Return (X, Y) of the center of cell containing provided text 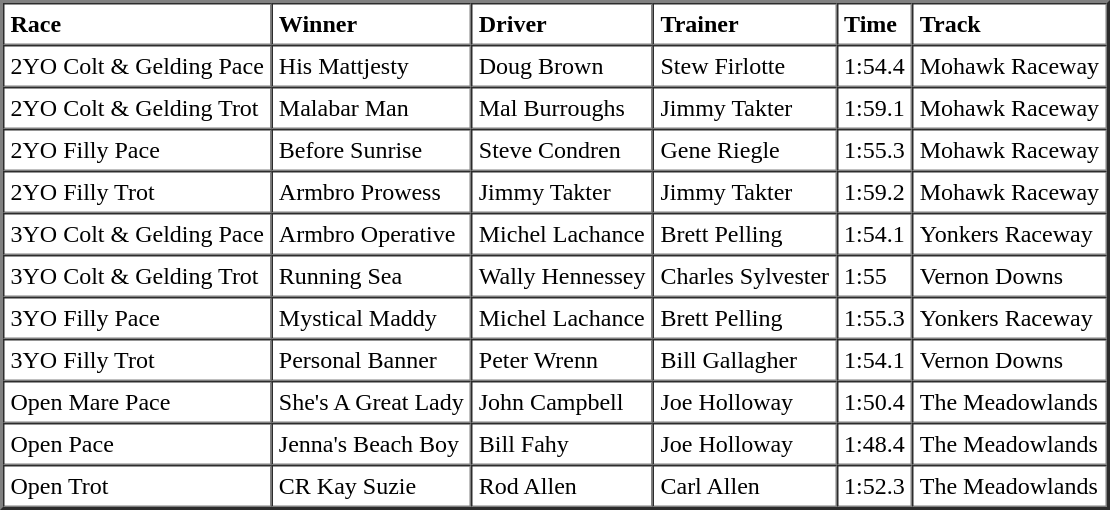
Carl Allen (745, 486)
Time (875, 24)
Before Sunrise (371, 150)
Wally Hennessey (562, 276)
Driver (562, 24)
2YO Colt & Gelding Trot (137, 108)
1:54.4 (875, 66)
2YO Filly Trot (137, 192)
Mystical Maddy (371, 318)
2YO Filly Pace (137, 150)
1:59.1 (875, 108)
Jenna's Beach Boy (371, 444)
2YO Colt & Gelding Pace (137, 66)
1:50.4 (875, 402)
His Mattjesty (371, 66)
1:52.3 (875, 486)
Track (1009, 24)
3YO Filly Pace (137, 318)
Winner (371, 24)
Trainer (745, 24)
Rod Allen (562, 486)
Doug Brown (562, 66)
Charles Sylvester (745, 276)
CR Kay Suzie (371, 486)
3YO Colt & Gelding Pace (137, 234)
1:48.4 (875, 444)
Gene Riegle (745, 150)
Open Pace (137, 444)
Race (137, 24)
Bill Gallagher (745, 360)
1:59.2 (875, 192)
Armbro Prowess (371, 192)
Mal Burroughs (562, 108)
Bill Fahy (562, 444)
Open Mare Pace (137, 402)
She's A Great Lady (371, 402)
Steve Condren (562, 150)
Armbro Operative (371, 234)
Personal Banner (371, 360)
John Campbell (562, 402)
Running Sea (371, 276)
Stew Firlotte (745, 66)
Malabar Man (371, 108)
1:55 (875, 276)
Open Trot (137, 486)
3YO Colt & Gelding Trot (137, 276)
Peter Wrenn (562, 360)
3YO Filly Trot (137, 360)
